For the text-containing cell, return its midpoint in [x, y] coordinate format. 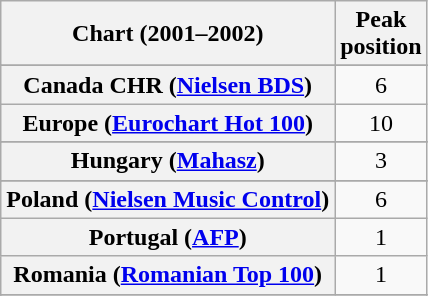
Peakposition [381, 34]
Romania (Romanian Top 100) [168, 275]
Portugal (AFP) [168, 237]
Europe (Eurochart Hot 100) [168, 123]
3 [381, 161]
Hungary (Mahasz) [168, 161]
Poland (Nielsen Music Control) [168, 199]
Canada CHR (Nielsen BDS) [168, 85]
Chart (2001–2002) [168, 34]
10 [381, 123]
